From the cell containing the given text, extract its center point as (X, Y) coordinate. 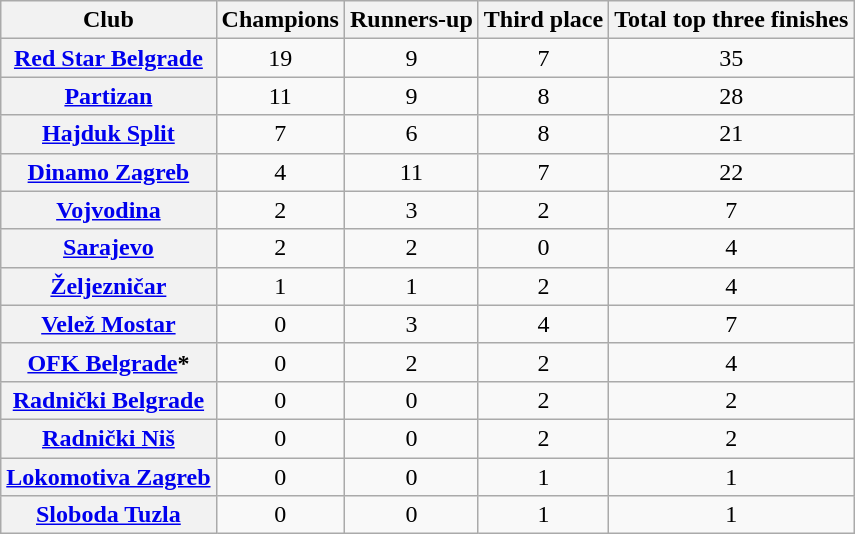
Lokomotiva Zagreb (108, 477)
Third place (543, 20)
6 (411, 134)
Radnički Niš (108, 438)
Hajduk Split (108, 134)
Sloboda Tuzla (108, 515)
21 (732, 134)
22 (732, 172)
Runners-up (411, 20)
19 (280, 58)
Red Star Belgrade (108, 58)
Sarajevo (108, 248)
28 (732, 96)
Champions (280, 20)
Željezničar (108, 286)
Vojvodina (108, 210)
Club (108, 20)
OFK Belgrade* (108, 362)
Radnički Belgrade (108, 400)
35 (732, 58)
Total top three finishes (732, 20)
Partizan (108, 96)
Dinamo Zagreb (108, 172)
Velež Mostar (108, 324)
